Provide the [X, Y] coordinate of the cell's center where the given text is located.  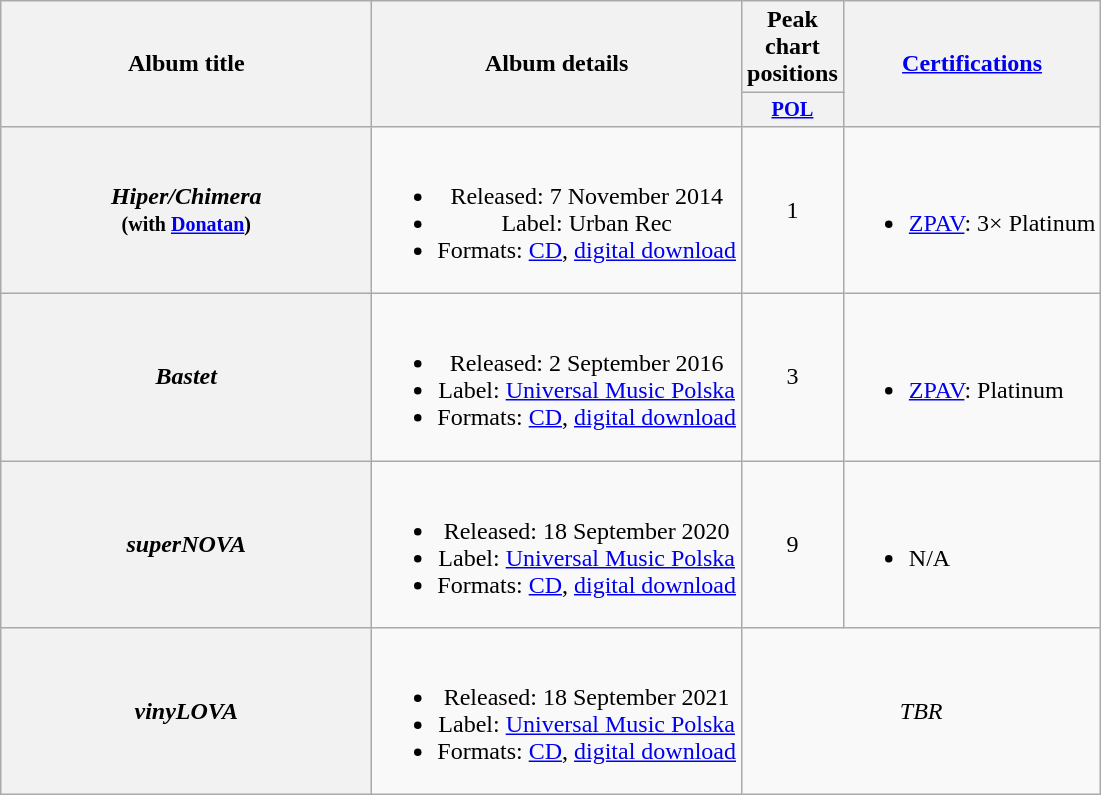
superNOVA [186, 544]
Album title [186, 64]
Bastet [186, 378]
Released: 18 September 2021Label: Universal Music PolskaFormats: CD, digital download [557, 712]
Hiper/Chimera(with Donatan) [186, 210]
Released: 7 November 2014Label: Urban RecFormats: CD, digital download [557, 210]
Album details [557, 64]
9 [793, 544]
Released: 2 September 2016Label: Universal Music PolskaFormats: CD, digital download [557, 378]
TBR [922, 712]
POL [793, 110]
N/A [972, 544]
Released: 18 September 2020Label: Universal Music PolskaFormats: CD, digital download [557, 544]
3 [793, 378]
1 [793, 210]
vinyLOVA [186, 712]
ZPAV: 3× Platinum [972, 210]
ZPAV: Platinum [972, 378]
Peak chart positions [793, 47]
Certifications [972, 64]
